Pinpoint the cell where the given text exists, returning its [x, y] midpoint coordinate. 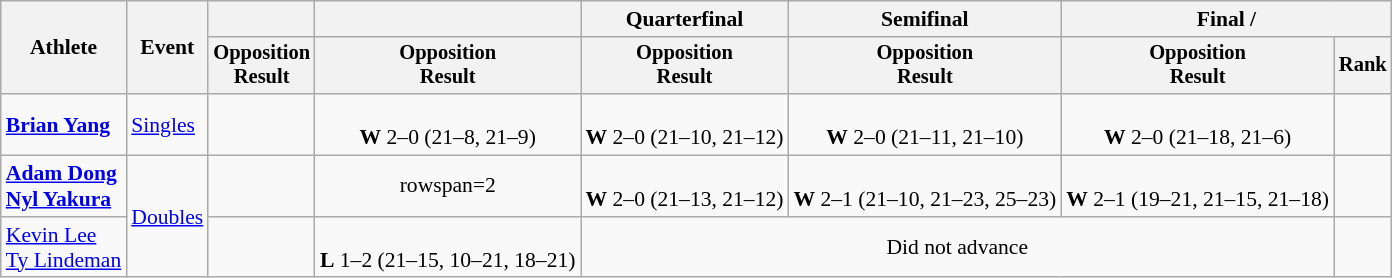
Quarterfinal [684, 19]
Final / [1226, 19]
Adam DongNyl Yakura [64, 186]
W 2–0 (21–18, 21–6) [1198, 124]
rowspan=2 [448, 186]
W 2–0 (21–8, 21–9) [448, 124]
L 1–2 (21–15, 10–21, 18–21) [448, 248]
W 2–1 (21–10, 21–23, 25–23) [924, 186]
Rank [1363, 66]
W 2–0 (21–13, 21–12) [684, 186]
W 2–0 (21–11, 21–10) [924, 124]
Athlete [64, 48]
Event [167, 48]
Singles [167, 124]
W 2–0 (21–10, 21–12) [684, 124]
Did not advance [956, 248]
Doubles [167, 217]
Semifinal [924, 19]
Kevin LeeTy Lindeman [64, 248]
W 2–1 (19–21, 21–15, 21–18) [1198, 186]
Brian Yang [64, 124]
